Extract the (x, y) coordinate from the center of the cell holding the provided text.  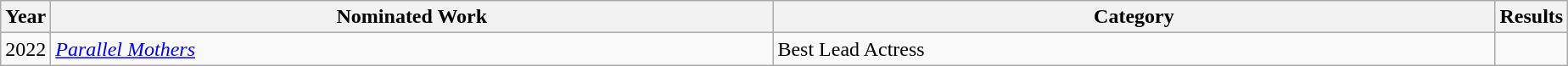
Best Lead Actress (1134, 49)
Parallel Mothers (412, 49)
Nominated Work (412, 17)
Category (1134, 17)
Year (25, 17)
2022 (25, 49)
Results (1532, 17)
